From the cell containing the given text, extract its center point as (x, y) coordinate. 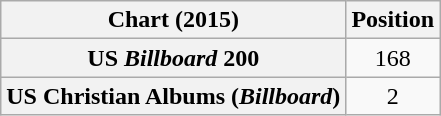
168 (393, 58)
Chart (2015) (174, 20)
2 (393, 96)
US Billboard 200 (174, 58)
US Christian Albums (Billboard) (174, 96)
Position (393, 20)
